Capture the cell that displays the provided text and extract its [x, y] central coordinate. 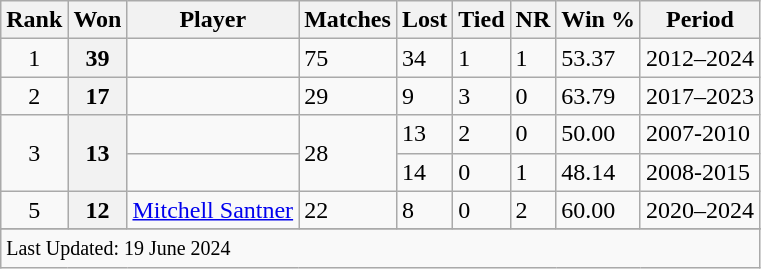
Lost [424, 20]
Mitchell Santner [213, 210]
Matches [348, 20]
Rank [34, 20]
39 [98, 58]
Tied [482, 20]
29 [348, 96]
53.37 [598, 58]
Player [213, 20]
Period [700, 20]
34 [424, 58]
50.00 [598, 134]
63.79 [598, 96]
28 [348, 153]
8 [424, 210]
2020–2024 [700, 210]
2007-2010 [700, 134]
14 [424, 172]
9 [424, 96]
60.00 [598, 210]
2008-2015 [700, 172]
5 [34, 210]
Last Updated: 19 June 2024 [380, 248]
Win % [598, 20]
Won [98, 20]
12 [98, 210]
75 [348, 58]
17 [98, 96]
NR [533, 20]
2012–2024 [700, 58]
48.14 [598, 172]
2017–2023 [700, 96]
22 [348, 210]
